Provide the [X, Y] coordinate of the cell's center where the given text is located.  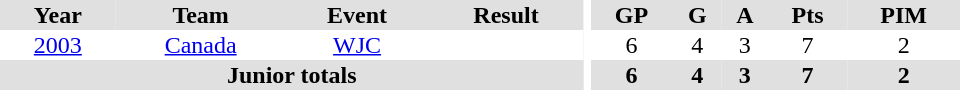
Canada [201, 45]
Year [58, 15]
Event [358, 15]
Junior totals [292, 75]
GP [631, 15]
PIM [904, 15]
Team [201, 15]
WJC [358, 45]
A [745, 15]
2003 [58, 45]
G [698, 15]
Result [506, 15]
Pts [808, 15]
